Identify which cell holds the provided text, then report its (X, Y) central coordinate. 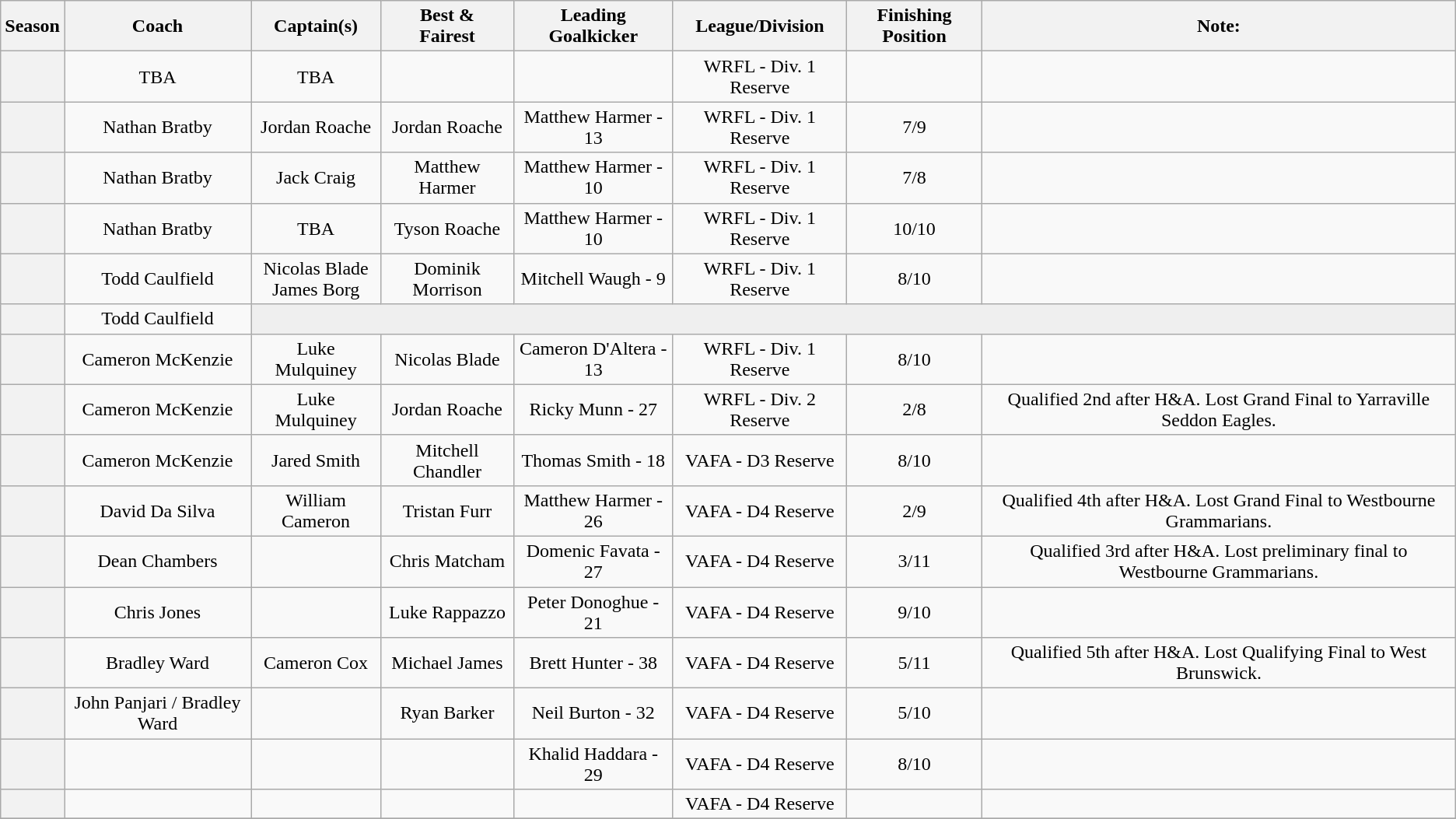
Dominik Morrison (448, 278)
Brett Hunter - 38 (593, 663)
Mitchell Waugh - 9 (593, 278)
Mitchell Chandler (448, 460)
Cameron Cox (316, 663)
Matthew Harmer - 13 (593, 128)
Matthew Harmer (448, 177)
Qualified 5th after H&A. Lost Qualifying Final to West Brunswick. (1220, 663)
Jack Craig (316, 177)
Season (33, 26)
Ricky Munn - 27 (593, 409)
5/10 (914, 714)
LeadingGoalkicker (593, 26)
5/11 (914, 663)
Qualified 2nd after H&A. Lost Grand Final to Yarraville Seddon Eagles. (1220, 409)
Qualified 3rd after H&A. Lost preliminary final to Westbourne Grammarians. (1220, 562)
VAFA - D3 Reserve (759, 460)
Nicolas BladeJames Borg (316, 278)
Jared Smith (316, 460)
Chris Jones (157, 611)
Cameron D'Altera - 13 (593, 359)
William Cameron (316, 510)
Coach (157, 26)
7/8 (914, 177)
Bradley Ward (157, 663)
Qualified 4th after H&A. Lost Grand Final to Westbourne Grammarians. (1220, 510)
9/10 (914, 611)
Luke Rappazzo (448, 611)
2/8 (914, 409)
Michael James (448, 663)
John Panjari / Bradley Ward (157, 714)
Peter Donoghue - 21 (593, 611)
Thomas Smith - 18 (593, 460)
Captain(s) (316, 26)
League/Division (759, 26)
3/11 (914, 562)
Chris Matcham (448, 562)
2/9 (914, 510)
Dean Chambers (157, 562)
Tristan Furr (448, 510)
Best &Fairest (448, 26)
Finishing Position (914, 26)
Domenic Favata - 27 (593, 562)
Nicolas Blade (448, 359)
Matthew Harmer - 26 (593, 510)
David Da Silva (157, 510)
WRFL - Div. 2 Reserve (759, 409)
Khalid Haddara - 29 (593, 764)
7/9 (914, 128)
Ryan Barker (448, 714)
10/10 (914, 229)
Neil Burton - 32 (593, 714)
Tyson Roache (448, 229)
Note: (1220, 26)
